Detect which cell encompasses the target text, then output its [x, y] center coordinate. 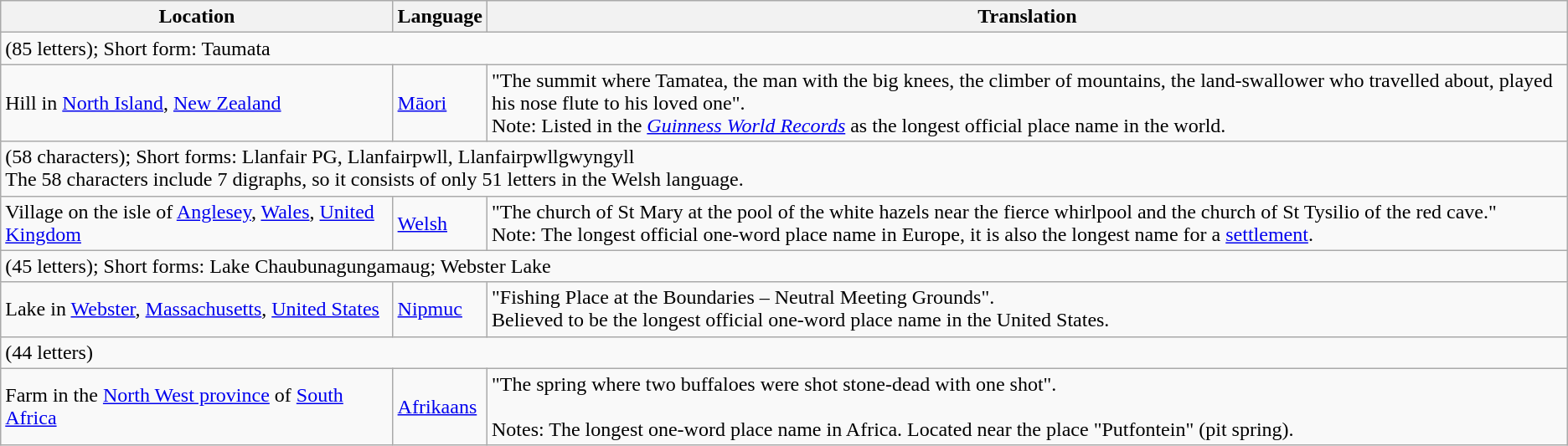
Village on the isle of Anglesey, Wales, United Kingdom [197, 223]
Language [440, 17]
Afrikaans [440, 407]
Farm in the North West province of South Africa [197, 407]
"Fishing Place at the Boundaries – Neutral Meeting Grounds".Believed to be the longest official one-word place name in the United States. [1028, 310]
Welsh [440, 223]
Lake in Webster, Massachusetts, United States [197, 310]
(45 letters); Short forms: Lake Chaubunagungamaug; Webster Lake [784, 266]
Māori [440, 103]
Translation [1028, 17]
Hill in North Island, New Zealand [197, 103]
Nipmuc [440, 310]
(85 letters); Short form: Taumata [784, 49]
(44 letters) [784, 352]
Location [197, 17]
